For the text-containing cell, return its midpoint in [X, Y] coordinate format. 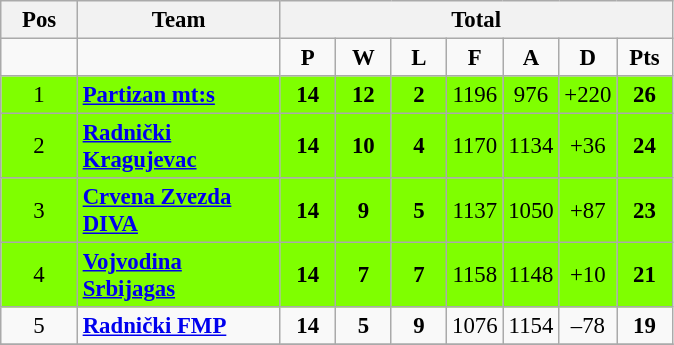
1196 [475, 95]
976 [531, 95]
+10 [588, 276]
Vojvodina Srbijagas [178, 276]
Team [178, 20]
1137 [475, 210]
+87 [588, 210]
12 [364, 95]
1 [40, 95]
+220 [588, 95]
P [308, 58]
Radnički Kragujevac [178, 146]
9 [364, 210]
D [588, 58]
Crvena Zvezda DIVA [178, 210]
5 [419, 210]
+36 [588, 146]
10 [364, 146]
L [419, 58]
Partizan mt:s [178, 95]
1134 [531, 146]
21 [645, 276]
1050 [531, 210]
1148 [531, 276]
F [475, 58]
W [364, 58]
Total [476, 20]
Pts [645, 58]
A [531, 58]
Pos [40, 20]
24 [645, 146]
26 [645, 95]
1158 [475, 276]
3 [40, 210]
23 [645, 210]
1170 [475, 146]
